Detect which cell encompasses the target text, then output its [X, Y] center coordinate. 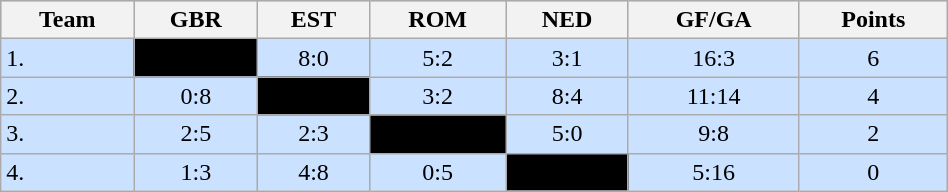
11:14 [714, 96]
Points [873, 20]
GF/GA [714, 20]
5:2 [438, 58]
0:8 [196, 96]
0:5 [438, 172]
8:4 [567, 96]
2. [68, 96]
2:5 [196, 134]
16:3 [714, 58]
3:2 [438, 96]
0 [873, 172]
EST [314, 20]
Team [68, 20]
8:0 [314, 58]
NED [567, 20]
2:3 [314, 134]
3. [68, 134]
6 [873, 58]
1. [68, 58]
2 [873, 134]
5:0 [567, 134]
3:1 [567, 58]
4 [873, 96]
4. [68, 172]
ROM [438, 20]
9:8 [714, 134]
1:3 [196, 172]
5:16 [714, 172]
GBR [196, 20]
4:8 [314, 172]
